Capture the cell that displays the provided text and extract its (X, Y) central coordinate. 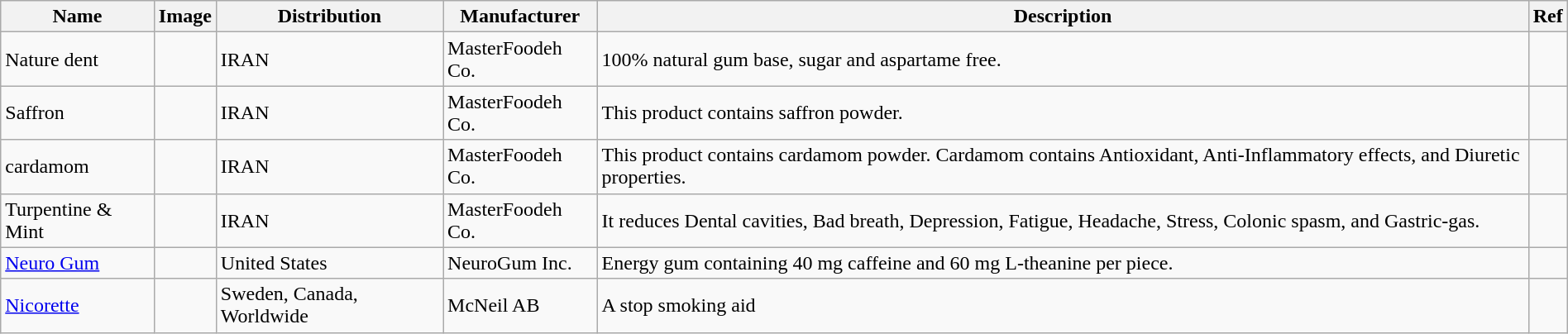
Energy gum containing 40 mg caffeine and 60 mg L-theanine per piece. (1063, 263)
United States (329, 263)
cardamom (78, 167)
Ref (1548, 17)
Description (1063, 17)
McNeil AB (521, 306)
Turpentine & Mint (78, 220)
Nature dent (78, 60)
Nicorette (78, 306)
This product contains cardamom powder. Cardamom contains Antioxidant, Anti-Inflammatory effects, and Diuretic properties. (1063, 167)
Distribution (329, 17)
Manufacturer (521, 17)
This product contains saffron powder. (1063, 112)
It reduces Dental cavities, Bad breath, Depression, Fatigue, Headache, Stress, Colonic spasm, and Gastric-gas. (1063, 220)
NeuroGum Inc. (521, 263)
Name (78, 17)
A stop smoking aid (1063, 306)
Saffron (78, 112)
Neuro Gum (78, 263)
Sweden, Canada, Worldwide (329, 306)
100% natural gum base, sugar and aspartame free. (1063, 60)
Image (185, 17)
